Return the (x, y) coordinate for the center point of the cell that contains the specified text.  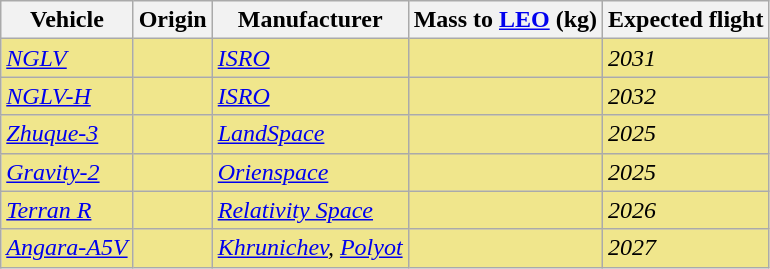
2026 (686, 210)
Mass to LEO (kg) (505, 20)
Terran R (67, 210)
Zhuque-3 (67, 134)
Angara-A5V (67, 248)
Gravity-2 (67, 172)
NGLV-H (67, 96)
2027 (686, 248)
Manufacturer (310, 20)
2031 (686, 58)
NGLV (67, 58)
LandSpace (310, 134)
Vehicle (67, 20)
Expected flight (686, 20)
2032 (686, 96)
Relativity Space (310, 210)
Origin (172, 20)
Khrunichev, Polyot (310, 248)
Orienspace (310, 172)
